Extract the (x, y) coordinate from the center of the cell holding the provided text.  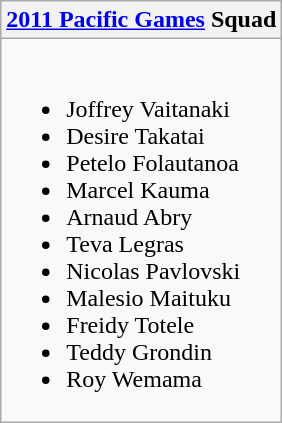
2011 Pacific Games Squad (142, 20)
